Output the (X, Y) coordinate of the center of the cell containing the given text.  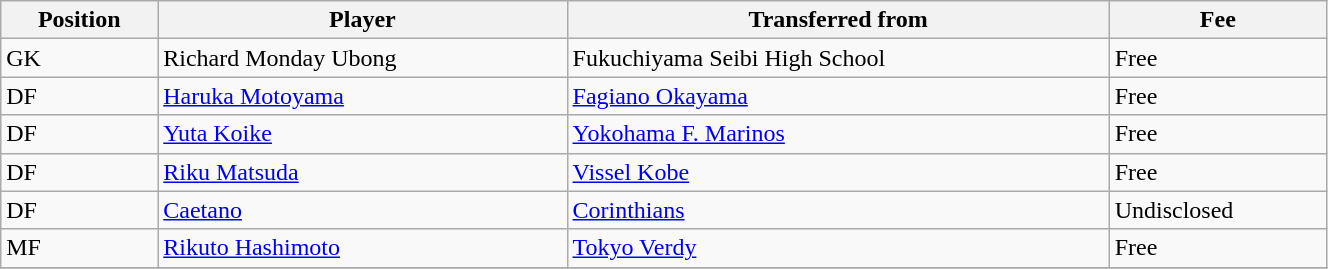
Richard Monday Ubong (362, 58)
Corinthians (838, 210)
GK (80, 58)
MF (80, 248)
Haruka Motoyama (362, 96)
Undisclosed (1218, 210)
Fagiano Okayama (838, 96)
Yuta Koike (362, 134)
Yokohama F. Marinos (838, 134)
Riku Matsuda (362, 172)
Player (362, 20)
Vissel Kobe (838, 172)
Transferred from (838, 20)
Rikuto Hashimoto (362, 248)
Position (80, 20)
Fee (1218, 20)
Caetano (362, 210)
Fukuchiyama Seibi High School (838, 58)
Tokyo Verdy (838, 248)
